Extract the (x, y) coordinate from the center of the cell holding the provided text.  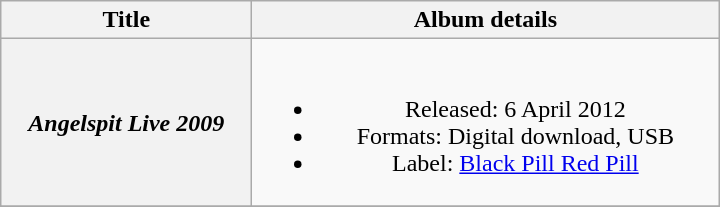
Title (126, 20)
Angelspit Live 2009 (126, 122)
Released: 6 April 2012Formats: Digital download, USBLabel: Black Pill Red Pill (486, 122)
Album details (486, 20)
